From the cell containing the given text, extract its center point as (X, Y) coordinate. 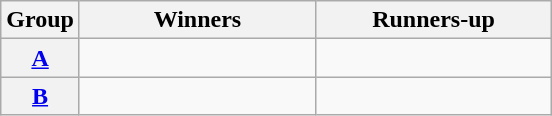
Runners-up (433, 20)
Winners (197, 20)
B (40, 96)
Group (40, 20)
A (40, 58)
